Provide the (X, Y) coordinate of the cell's center where the given text is located.  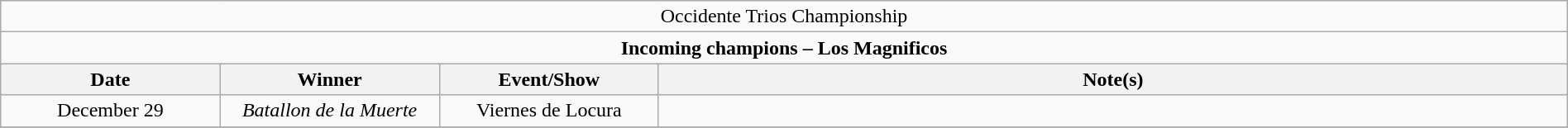
December 29 (111, 111)
Date (111, 79)
Batallon de la Muerte (329, 111)
Incoming champions – Los Magnificos (784, 48)
Occidente Trios Championship (784, 17)
Viernes de Locura (549, 111)
Winner (329, 79)
Event/Show (549, 79)
Note(s) (1113, 79)
